Provide the (X, Y) coordinate of the cell's center where the given text is located.  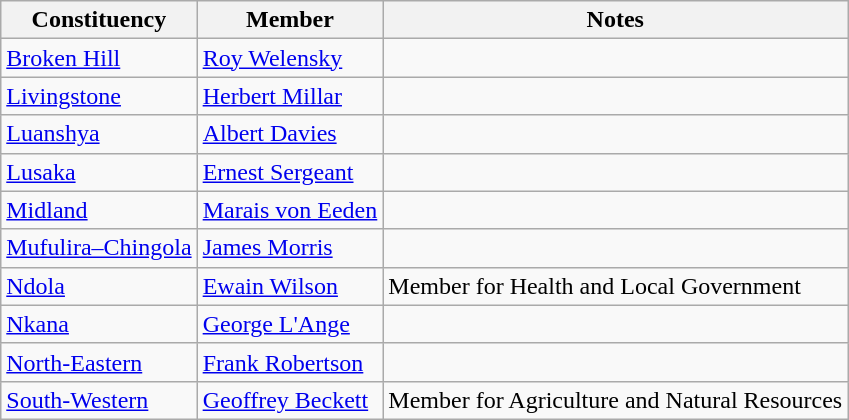
Notes (616, 20)
Member for Agriculture and Natural Resources (616, 400)
Herbert Millar (290, 96)
Midland (99, 210)
Lusaka (99, 172)
Member (290, 20)
Member for Health and Local Government (616, 286)
Ernest Sergeant (290, 172)
Ndola (99, 286)
Marais von Eeden (290, 210)
North-Eastern (99, 362)
Ewain Wilson (290, 286)
Frank Robertson (290, 362)
Livingstone (99, 96)
Constituency (99, 20)
Roy Welensky (290, 58)
Albert Davies (290, 134)
George L'Ange (290, 324)
James Morris (290, 248)
Luanshya (99, 134)
South-Western (99, 400)
Nkana (99, 324)
Mufulira–Chingola (99, 248)
Geoffrey Beckett (290, 400)
Broken Hill (99, 58)
